For the text-containing cell, return its midpoint in [x, y] coordinate format. 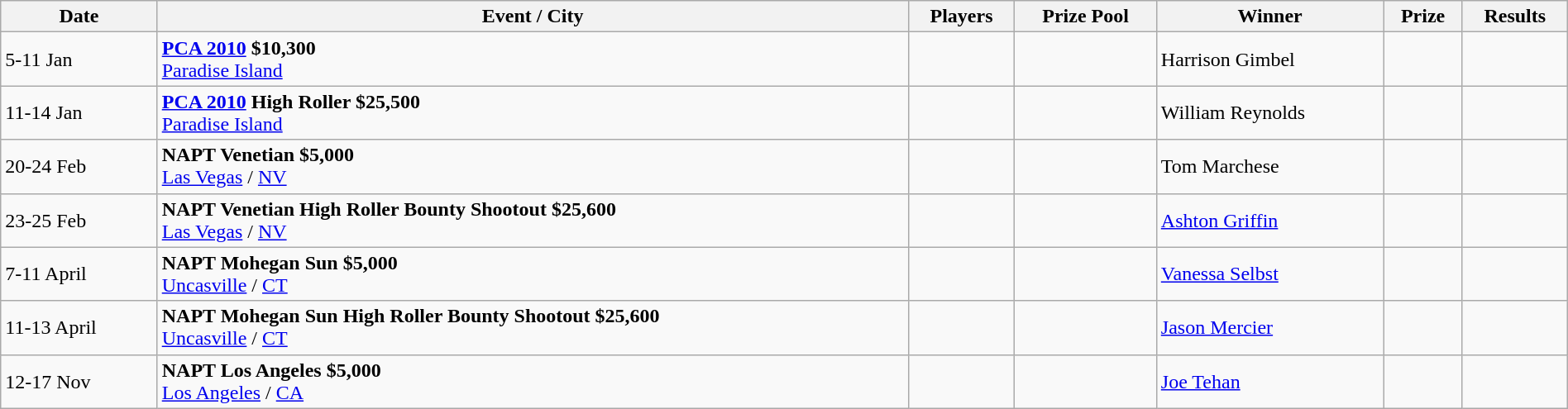
7-11 April [79, 274]
20-24 Feb [79, 167]
NAPT Venetian $5,000Las Vegas / NV [533, 167]
NAPT Mohegan Sun High Roller Bounty Shootout $25,600Uncasville / CT [533, 327]
NAPT Venetian High Roller Bounty Shootout $25,600Las Vegas / NV [533, 220]
Results [1515, 17]
NAPT Mohegan Sun $5,000Uncasville / CT [533, 274]
William Reynolds [1270, 112]
12-17 Nov [79, 382]
PCA 2010 $10,300Paradise Island [533, 59]
Winner [1270, 17]
Joe Tehan [1270, 382]
Players [961, 17]
11-13 April [79, 327]
Date [79, 17]
Vanessa Selbst [1270, 274]
23-25 Feb [79, 220]
5-11 Jan [79, 59]
PCA 2010 High Roller $25,500Paradise Island [533, 112]
Event / City [533, 17]
Ashton Griffin [1270, 220]
Prize Pool [1085, 17]
11-14 Jan [79, 112]
Prize [1422, 17]
Jason Mercier [1270, 327]
Harrison Gimbel [1270, 59]
NAPT Los Angeles $5,000Los Angeles / CA [533, 382]
Tom Marchese [1270, 167]
